Return [x, y] of the center of cell containing provided text 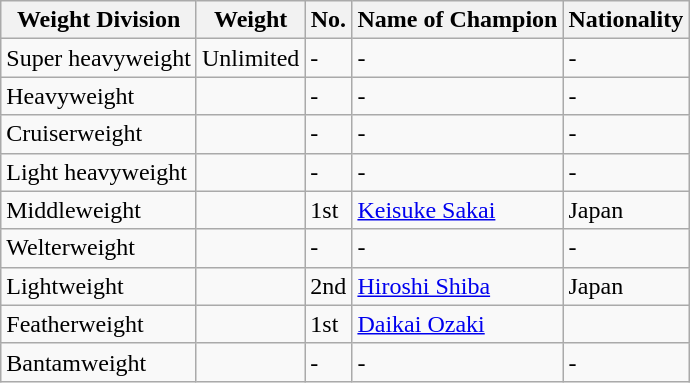
Heavyweight [99, 96]
2nd [328, 286]
Super heavyweight [99, 58]
Name of Champion [458, 20]
Nationality [626, 20]
Daikai Ozaki [458, 324]
Weight [250, 20]
Hiroshi Shiba [458, 286]
Welterweight [99, 248]
Cruiserweight [99, 134]
Weight Division [99, 20]
Light heavyweight [99, 172]
Lightweight [99, 286]
Unlimited [250, 58]
Bantamweight [99, 362]
Featherweight [99, 324]
Middleweight [99, 210]
Keisuke Sakai [458, 210]
No. [328, 20]
